Extract the [X, Y] coordinate from the center of the cell holding the provided text.  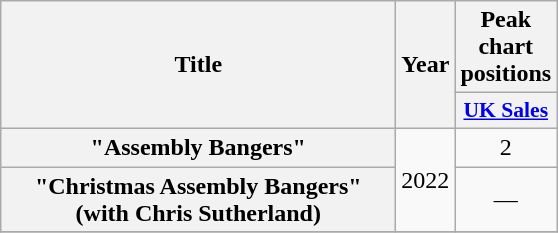
UK Sales [506, 111]
— [506, 198]
2 [506, 147]
"Assembly Bangers" [198, 147]
"Christmas Assembly Bangers"(with Chris Sutherland) [198, 198]
Title [198, 65]
Peak chart positions [506, 47]
2022 [426, 180]
Year [426, 65]
